Capture the cell that displays the provided text and extract its [X, Y] central coordinate. 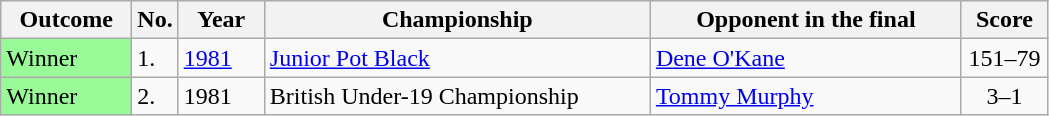
Junior Pot Black [457, 58]
151–79 [1004, 58]
Year [221, 20]
Score [1004, 20]
Opponent in the final [806, 20]
Dene O'Kane [806, 58]
1. [155, 58]
Championship [457, 20]
3–1 [1004, 96]
No. [155, 20]
Tommy Murphy [806, 96]
2. [155, 96]
British Under-19 Championship [457, 96]
Outcome [66, 20]
